Search for the cell housing the specified text and yield its [X, Y] center coordinate. 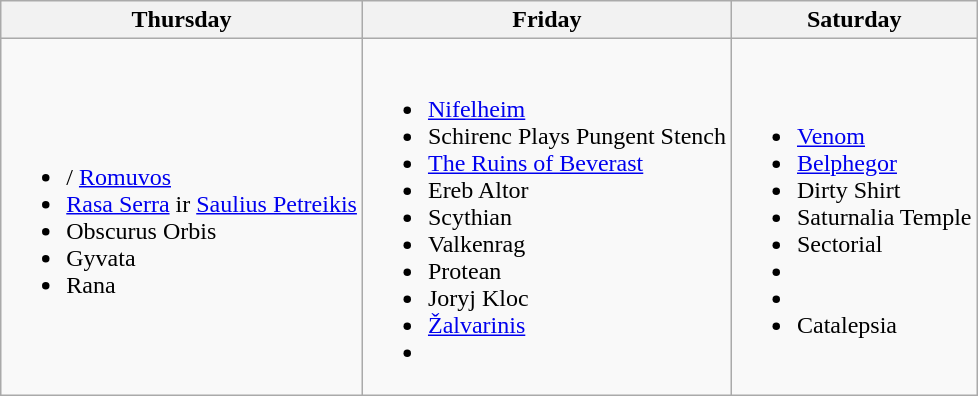
Friday [546, 20]
Nifelheim Schirenc Plays Pungent Stench The Ruins of Beverast Ereb Altor Scythian Valkenrag Protean Joryj Kloc Žalvarinis [546, 217]
Saturday [854, 20]
Thursday [182, 20]
/ Romuvos Rasa Serra ir Saulius Petreikis Obscurus Orbis Gyvata Rana [182, 217]
Venom Belphegor Dirty Shirt Saturnalia Temple Sectorial Catalepsia [854, 217]
